Capture the cell that displays the provided text and extract its [x, y] central coordinate. 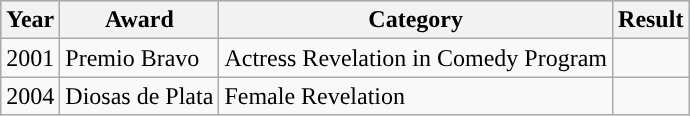
2001 [30, 58]
2004 [30, 96]
Premio Bravo [140, 58]
Diosas de Plata [140, 96]
Category [416, 20]
Award [140, 20]
Year [30, 20]
Result [651, 20]
Actress Revelation in Comedy Program [416, 58]
Female Revelation [416, 96]
